Extract the [x, y] coordinate from the center of the cell holding the provided text.  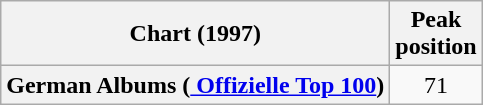
Peakposition [436, 34]
71 [436, 85]
German Albums ( Offizielle Top 100) [196, 85]
Chart (1997) [196, 34]
